Locate the cell with the specified text and output its (x, y) center coordinate. 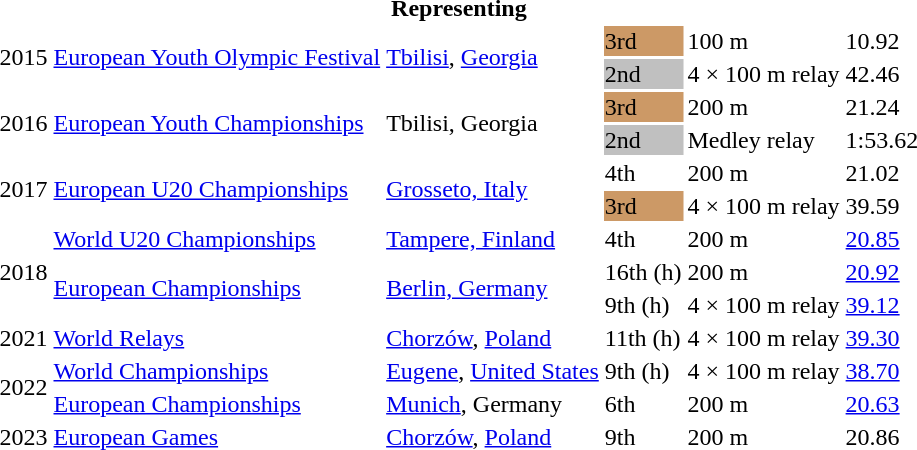
Grosseto, Italy (493, 190)
European U20 Championships (217, 190)
European Youth Olympic Festival (217, 58)
Chorzów, Poland (493, 338)
11th (h) (643, 338)
16th (h) (643, 272)
Medley relay (764, 140)
Eugene, United States (493, 371)
Tampere, Finland (493, 239)
World Championships (217, 371)
Berlin, Germany (493, 288)
Munich, Germany (493, 404)
World U20 Championships (217, 239)
100 m (764, 41)
European Youth Championships (217, 124)
World Relays (217, 338)
6th (643, 404)
